Locate the cell with the specified text and output its (X, Y) center coordinate. 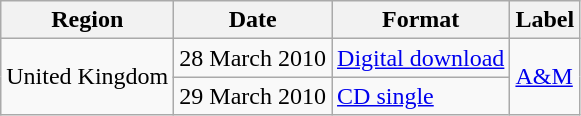
29 March 2010 (253, 96)
Digital download (421, 58)
Region (88, 20)
Date (253, 20)
28 March 2010 (253, 58)
Label (545, 20)
CD single (421, 96)
Format (421, 20)
United Kingdom (88, 77)
A&M (545, 77)
